Output the [x, y] coordinate of the center of the cell containing the given text.  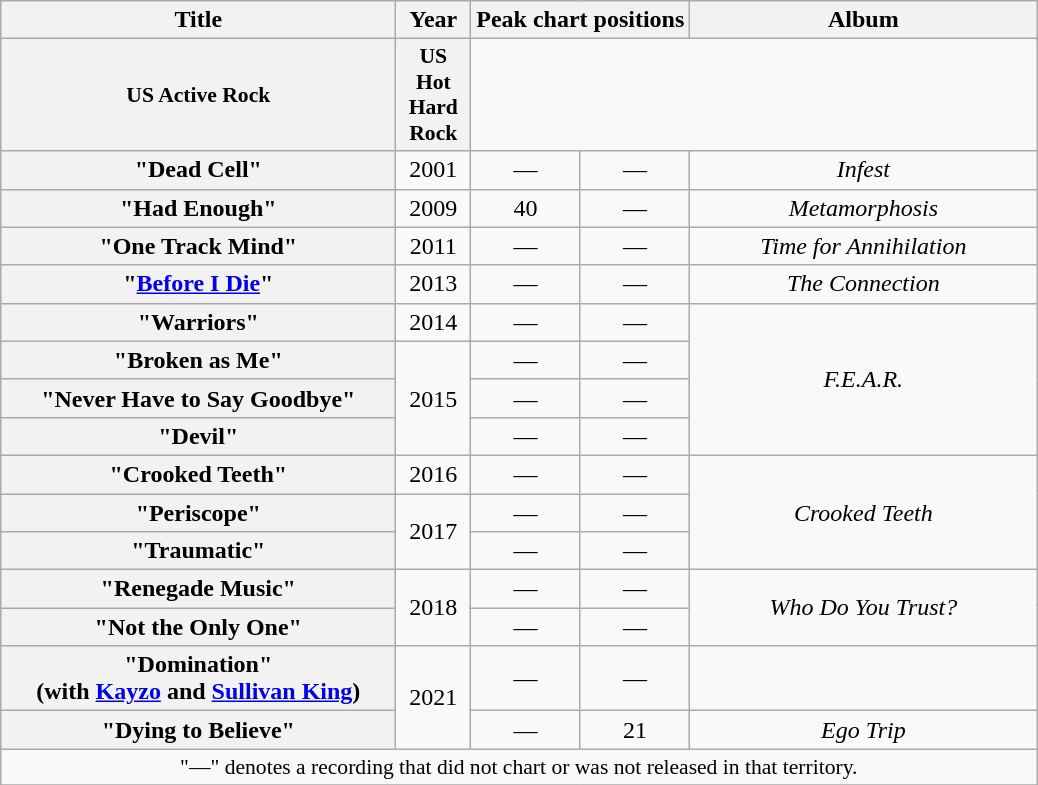
"Devil" [198, 436]
2011 [434, 246]
Who Do You Trust? [864, 608]
40 [526, 208]
Infest [864, 170]
2015 [434, 398]
The Connection [864, 284]
2013 [434, 284]
Time for Annihilation [864, 246]
"Before I Die" [198, 284]
"Had Enough" [198, 208]
"—" denotes a recording that did not chart or was not released in that territory. [519, 767]
US Active Rock [198, 95]
"Domination" (with Kayzo and Sullivan King) [198, 678]
"Broken as Me" [198, 360]
21 [635, 730]
"Periscope" [198, 513]
Year [434, 20]
2001 [434, 170]
Crooked Teeth [864, 512]
Peak chart positions [580, 20]
2021 [434, 698]
Ego Trip [864, 730]
"Crooked Teeth" [198, 474]
US Hot Hard Rock [434, 95]
"Traumatic" [198, 551]
Title [198, 20]
2014 [434, 322]
Album [864, 20]
"Dying to Believe" [198, 730]
F.E.A.R. [864, 379]
"Dead Cell" [198, 170]
2016 [434, 474]
"One Track Mind" [198, 246]
"Not the Only One" [198, 627]
"Never Have to Say Goodbye" [198, 398]
2009 [434, 208]
Metamorphosis [864, 208]
"Warriors" [198, 322]
"Renegade Music" [198, 589]
2017 [434, 532]
2018 [434, 608]
